From the cell containing the given text, extract its center point as [X, Y] coordinate. 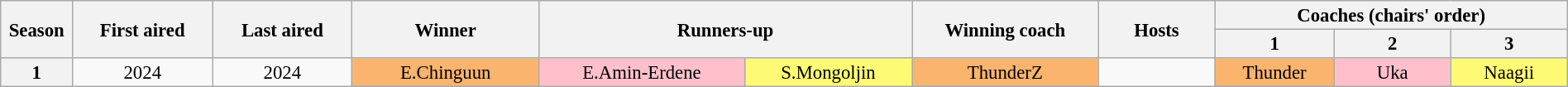
E.Amin-Erdene [642, 73]
2 [1393, 45]
S.Mongoljin [828, 73]
Naagii [1508, 73]
Coaches (chairs' order) [1391, 15]
Hosts [1156, 30]
Runners-up [724, 30]
Thunder [1274, 73]
3 [1508, 45]
ThunderZ [1006, 73]
Season [36, 30]
Uka [1393, 73]
Winner [446, 30]
Winning coach [1006, 30]
E.Chinguun [446, 73]
First aired [142, 30]
Last aired [283, 30]
